Determine the [x, y] coordinate at the center of the cell enclosing the given text.  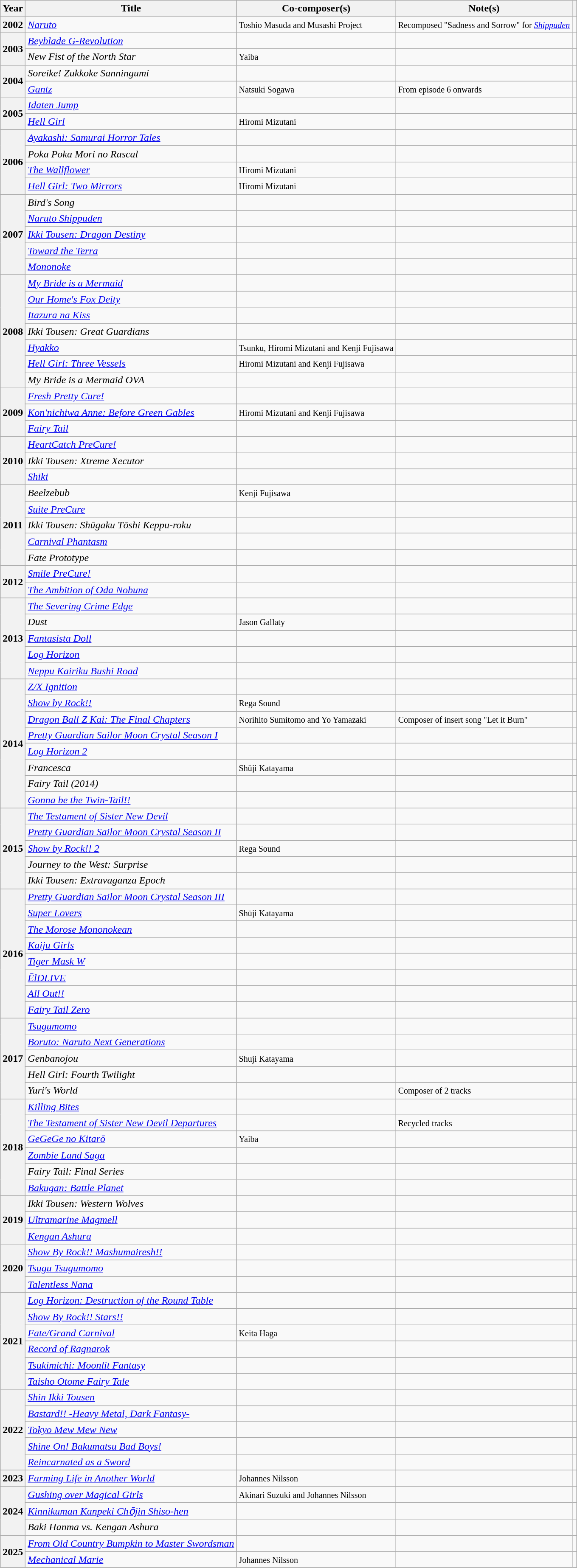
From episode 6 onwards [484, 89]
Pretty Guardian Sailor Moon Crystal Season III [131, 897]
Toward the Terra [131, 251]
Beelzebub [131, 493]
Gantz [131, 89]
Jason Gallaty [316, 622]
Year [13, 8]
Pretty Guardian Sailor Moon Crystal Season II [131, 832]
Smile PreCure! [131, 574]
Toshio Masuda and Musashi Project [316, 25]
Ayakashi: Samurai Horror Tales [131, 137]
Carnival Phantasm [131, 541]
Journey to the West: Surprise [131, 864]
Log Horizon 2 [131, 752]
Ikki Tousen: Extravaganza Epoch [131, 881]
Bakugan: Battle Planet [131, 1187]
Hell Girl: Two Mirrors [131, 186]
Kon'nichiwa Anne: Before Green Gables [131, 412]
Ikki Tousen: Dragon Destiny [131, 235]
Fairy Tail Zero [131, 1010]
HeartCatch PreCure! [131, 444]
Reincarnated as a Sword [131, 1462]
2022 [13, 1430]
2020 [13, 1268]
Norihito Sumitomo and Yo Yamazaki [316, 719]
Ikki Tousen: Shūgaku Tōshi Keppu-roku [131, 525]
Tsukimichi: Moonlit Fantasy [131, 1365]
2018 [13, 1147]
Francesca [131, 768]
Zombie Land Saga [131, 1155]
From Old Country Bumpkin to Master Swordsman [131, 1543]
2016 [13, 953]
Killing Bites [131, 1107]
2025 [13, 1551]
2024 [13, 1511]
Fairy Tail (2014) [131, 784]
Composer of 2 tracks [484, 1091]
Soreike! Zukkoke Sanningumi [131, 73]
Co-composer(s) [316, 8]
The Testament of Sister New Devil Departures [131, 1123]
Tsugumomo [131, 1026]
Shuji Katayama [316, 1058]
Kenji Fujisawa [316, 493]
2002 [13, 25]
Natsuki Sogawa [316, 89]
My Bride is a Mermaid [131, 283]
2010 [13, 460]
Composer of insert song "Let it Burn" [484, 719]
Note(s) [484, 8]
Shiki [131, 477]
Log Horizon: Destruction of the Round Table [131, 1301]
Tsunku, Hiromi Mizutani and Kenji Fujisawa [316, 348]
Taisho Otome Fairy Tale [131, 1381]
The Testament of Sister New Devil [131, 816]
Pretty Guardian Sailor Moon Crystal Season I [131, 735]
2008 [13, 331]
Hyakko [131, 348]
Fresh Pretty Cure! [131, 396]
Keita Haga [316, 1333]
Recycled tracks [484, 1123]
Baki Hanma vs. Kengan Ashura [131, 1527]
2019 [13, 1220]
Title [131, 8]
The Morose Mononokean [131, 929]
2015 [13, 848]
Idaten Jump [131, 105]
Gonna be the Twin-Tail!! [131, 800]
2012 [13, 582]
2005 [13, 113]
2011 [13, 525]
The Severing Crime Edge [131, 606]
Fairy Tail: Final Series [131, 1171]
All Out!! [131, 994]
Tsugu Tsugumomo [131, 1268]
Naruto [131, 25]
Dust [131, 622]
Shin Ikki Tousen [131, 1397]
Show by Rock!! [131, 703]
2009 [13, 412]
Kengan Ashura [131, 1236]
Farming Life in Another World [131, 1478]
Log Horizon [131, 654]
2003 [13, 49]
Fantasista Doll [131, 638]
Ikki Tousen: Xtreme Xecutor [131, 460]
Beyblade G-Revolution [131, 41]
2007 [13, 235]
2023 [13, 1478]
Shine On! Bakumatsu Bad Boys! [131, 1446]
Poka Poka Mori no Rascal [131, 154]
Naruto Shippuden [131, 219]
Yuri's World [131, 1091]
2004 [13, 81]
Genbanojou [131, 1058]
Itazura na Kiss [131, 315]
Ikki Tousen: Western Wolves [131, 1203]
ĒlDLIVE [131, 977]
Fate/Grand Carnival [131, 1333]
Ultramarine Magmell [131, 1220]
Tiger Mask W [131, 961]
Mononoke [131, 267]
Super Lovers [131, 913]
Fairy Tail [131, 428]
Neppu Kairiku Bushi Road [131, 670]
Akinari Suzuki and Johannes Nilsson [316, 1494]
2021 [13, 1341]
Our Home's Fox Deity [131, 299]
2017 [13, 1058]
Fate Prototype [131, 558]
2013 [13, 638]
Dragon Ball Z Kai: The Final Chapters [131, 719]
Bird's Song [131, 202]
2006 [13, 162]
Hell Girl: Fourth Twilight [131, 1074]
Show By Rock!! Stars!! [131, 1317]
Kinnikuman Kanpeki Chо̄jin Shiso-hen [131, 1511]
2014 [13, 743]
Kaiju Girls [131, 945]
My Bride is a Mermaid OVA [131, 380]
Suite PreCure [131, 509]
The Wallflower [131, 170]
Z/X Ignition [131, 687]
Gushing over Magical Girls [131, 1494]
Boruto: Naruto Next Generations [131, 1042]
Record of Ragnarok [131, 1349]
Hell Girl [131, 121]
The Ambition of Oda Nobuna [131, 590]
Ikki Tousen: Great Guardians [131, 331]
Hell Girl: Three Vessels [131, 364]
Bastard!! -Heavy Metal, Dark Fantasy- [131, 1414]
Tokyo Mew Mew New [131, 1430]
Show By Rock!! Mashumairesh!! [131, 1252]
GeGeGe no Kitarō [131, 1139]
Talentless Nana [131, 1285]
Mechanical Marie [131, 1560]
New Fist of the North Star [131, 57]
Recomposed "Sadness and Sorrow" for Shippuden [484, 25]
Show by Rock!! 2 [131, 848]
